Determine the (X, Y) coordinate at the center of the cell enclosing the given text.  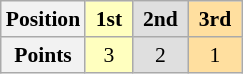
2 (161, 55)
Position (43, 19)
3rd (214, 19)
1st (108, 19)
3 (108, 55)
1 (214, 55)
Points (43, 55)
2nd (161, 19)
